Detect which cell encompasses the target text, then output its (x, y) center coordinate. 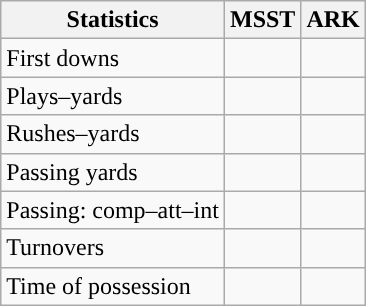
MSST (262, 20)
Rushes–yards (113, 134)
Statistics (113, 20)
ARK (333, 20)
Time of possession (113, 286)
First downs (113, 58)
Passing: comp–att–int (113, 210)
Passing yards (113, 172)
Turnovers (113, 248)
Plays–yards (113, 96)
